Pinpoint the cell where the given text exists, returning its [X, Y] midpoint coordinate. 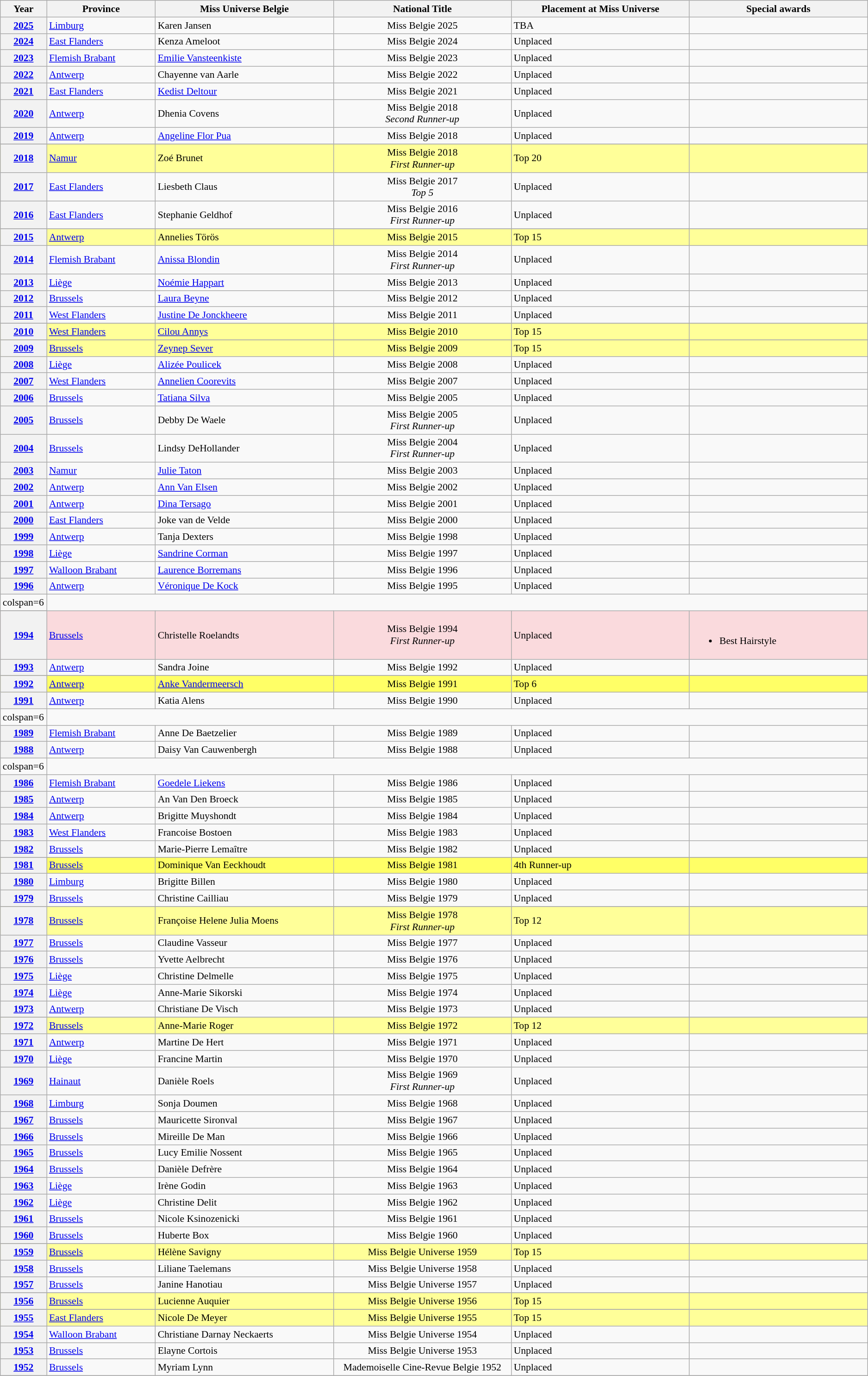
1997 [24, 570]
2021 [24, 91]
Miss Belgie 1975 [422, 976]
1956 [24, 1301]
Miss Belgie Universe 1954 [422, 1334]
1988 [24, 750]
Miss Belgie 2016First Runner-up [422, 215]
Mademoiselle Cine-Revue Belgie 1952 [422, 1368]
Miss Belgie 2002 [422, 488]
Miss Belgie 2018Second Runner-up [422, 114]
Miss Belgie 2012 [422, 299]
Chayenne van Aarle [244, 75]
Miss Belgie 1995 [422, 586]
1998 [24, 553]
1972 [24, 1026]
Miss Belgie 1976 [422, 960]
Christine Delmelle [244, 976]
2010 [24, 332]
Miss Belgie 1978First Runner-up [422, 920]
2009 [24, 348]
Kenza Ameloot [244, 42]
Janine Hanotiau [244, 1285]
Miss Belgie 2004First Runner-up [422, 448]
Miss Belgie 1964 [422, 1170]
1978 [24, 920]
2004 [24, 448]
Christiane Darnay Neckaerts [244, 1334]
1983 [24, 832]
2012 [24, 299]
Hainaut [101, 1081]
Miss Belgie 1998 [422, 537]
Dina Tersago [244, 504]
Cilou Annys [244, 332]
Top 20 [600, 158]
Laura Beyne [244, 299]
Miss Belgie 1985 [422, 800]
1980 [24, 882]
2001 [24, 504]
Miss Belgie 1982 [422, 849]
2014 [24, 260]
Stephanie Geldhof [244, 215]
1952 [24, 1368]
1967 [24, 1120]
1960 [24, 1236]
Zeynep Sever [244, 348]
Miss Belgie 1988 [422, 750]
1954 [24, 1334]
Liesbeth Claus [244, 187]
Miss Belgie 2022 [422, 75]
1953 [24, 1351]
Miss Belgie 2011 [422, 315]
2002 [24, 488]
Miss Belgie 1966 [422, 1137]
2003 [24, 471]
Miss Belgie Universe 1958 [422, 1269]
1957 [24, 1285]
Liliane Taelemans [244, 1269]
Justine De Jonckheere [244, 315]
1968 [24, 1104]
Miss Belgie 2009 [422, 348]
1962 [24, 1202]
Katia Alens [244, 701]
Miss Belgie 2018First Runner-up [422, 158]
An Van Den Broeck [244, 800]
Claudine Vasseur [244, 943]
Miss Belgie 2025 [422, 25]
1961 [24, 1219]
1984 [24, 816]
Sandrine Corman [244, 553]
Annelien Coorevits [244, 382]
Danièle Defrère [244, 1170]
Year [24, 9]
Miss Belgie 1967 [422, 1120]
1975 [24, 976]
Miss Belgie 2023 [422, 58]
Martine De Hert [244, 1042]
2023 [24, 58]
Sonja Doumen [244, 1104]
Françoise Helene Julia Moens [244, 920]
Angeline Flor Pua [244, 136]
2018 [24, 158]
1979 [24, 899]
Joke van de Velde [244, 520]
1981 [24, 865]
Miss Universe Belgie [244, 9]
1986 [24, 783]
Miss Belgie 1996 [422, 570]
1966 [24, 1137]
Tanja Dexters [244, 537]
Irène Godin [244, 1186]
2016 [24, 215]
Sandra Joine [244, 668]
Nicole Ksinozenicki [244, 1219]
Miss Belgie 1971 [422, 1042]
Emilie Vansteenkiste [244, 58]
1955 [24, 1318]
1974 [24, 993]
Miss Belgie 1986 [422, 783]
1994 [24, 635]
Miss Belgie 1965 [422, 1153]
Top 6 [600, 684]
Miss Belgie 1960 [422, 1236]
Dhenia Covens [244, 114]
2019 [24, 136]
2015 [24, 238]
Miss Belgie 2005 [422, 398]
Christine Delit [244, 1202]
Miss Belgie 2010 [422, 332]
Danièle Roels [244, 1081]
Daisy Van Cauwenbergh [244, 750]
Lucienne Auquier [244, 1301]
1971 [24, 1042]
2013 [24, 282]
Miss Belgie Universe 1956 [422, 1301]
1991 [24, 701]
1973 [24, 1009]
Goedele Liekens [244, 783]
Miss Belgie Universe 1955 [422, 1318]
1969 [24, 1081]
Miss Belgie 1969First Runner-up [422, 1081]
Miss Belgie 1983 [422, 832]
1970 [24, 1059]
2025 [24, 25]
Miss Belgie 1962 [422, 1202]
Nicole De Meyer [244, 1318]
2011 [24, 315]
Alizée Poulicek [244, 365]
Miss Belgie 1977 [422, 943]
2006 [24, 398]
Miss Belgie 1994First Runner-up [422, 635]
Miss Belgie 2017Top 5 [422, 187]
Mireille De Man [244, 1137]
Marie-Pierre Lemaître [244, 849]
1999 [24, 537]
1996 [24, 586]
Best Hairstyle [779, 635]
Anissa Blondin [244, 260]
Miss Belgie 2024 [422, 42]
Special awards [779, 9]
Miss Belgie 2008 [422, 365]
Miss Belgie 1997 [422, 553]
Noémie Happart [244, 282]
Miss Belgie Universe 1959 [422, 1252]
Miss Belgie Universe 1953 [422, 1351]
Christine Cailliau [244, 899]
1989 [24, 733]
2005 [24, 420]
Brigitte Billen [244, 882]
Mauricette Sironval [244, 1120]
Laurence Borremans [244, 570]
2008 [24, 365]
Miss Belgie 2000 [422, 520]
Miss Belgie 1970 [422, 1059]
Miss Belgie 1961 [422, 1219]
Miss Belgie 1984 [422, 816]
1976 [24, 960]
Zoé Brunet [244, 158]
Miss Belgie 1981 [422, 865]
Kedist Deltour [244, 91]
1993 [24, 668]
Tatiana Silva [244, 398]
Julie Taton [244, 471]
Placement at Miss Universe [600, 9]
Miss Belgie 2007 [422, 382]
Miss Belgie 1963 [422, 1186]
Miss Belgie 2003 [422, 471]
Province [101, 9]
Miss Belgie 2005First Runner-up [422, 420]
2007 [24, 382]
Anne-Marie Roger [244, 1026]
Debby De Waele [244, 420]
2024 [24, 42]
2000 [24, 520]
1965 [24, 1153]
Miss Belgie 1990 [422, 701]
Miss Belgie 1980 [422, 882]
1977 [24, 943]
Lindsy DeHollander [244, 448]
Annelies Törös [244, 238]
1992 [24, 684]
2017 [24, 187]
National Title [422, 9]
Myriam Lynn [244, 1368]
TBA [600, 25]
Miss Belgie 1989 [422, 733]
Miss Belgie 2021 [422, 91]
Miss Belgie 1992 [422, 668]
Yvette Aelbrecht [244, 960]
Miss Belgie 1972 [422, 1026]
Miss Belgie 1968 [422, 1104]
Christiane De Visch [244, 1009]
Miss Belgie 2013 [422, 282]
2022 [24, 75]
Anne De Baetzelier [244, 733]
Miss Belgie 1974 [422, 993]
Lucy Emilie Nossent [244, 1153]
Elayne Cortois [244, 1351]
Hélène Savigny [244, 1252]
Miss Belgie 1991 [422, 684]
Christelle Roelandts [244, 635]
Anke Vandermeersch [244, 684]
Huberte Box [244, 1236]
1964 [24, 1170]
Francoise Bostoen [244, 832]
4th Runner-up [600, 865]
Miss Belgie Universe 1957 [422, 1285]
1958 [24, 1269]
Francine Martin [244, 1059]
Miss Belgie 2018 [422, 136]
1959 [24, 1252]
1985 [24, 800]
1963 [24, 1186]
Anne-Marie Sikorski [244, 993]
Miss Belgie 1979 [422, 899]
2020 [24, 114]
Dominique Van Eeckhoudt [244, 865]
Véronique De Kock [244, 586]
Ann Van Elsen [244, 488]
Miss Belgie 2015 [422, 238]
Miss Belgie 1973 [422, 1009]
Miss Belgie 2014First Runner-up [422, 260]
Brigitte Muyshondt [244, 816]
1982 [24, 849]
Miss Belgie 2001 [422, 504]
Karen Jansen [244, 25]
